Search for the cell housing the specified text and yield its [x, y] center coordinate. 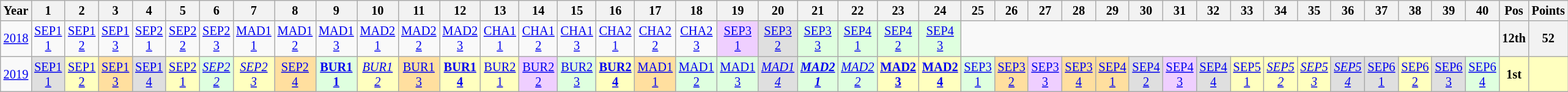
28 [1079, 10]
13 [500, 10]
BUR23 [577, 74]
5 [182, 10]
SEP52 [1281, 74]
52 [1548, 39]
40 [1482, 10]
10 [378, 10]
12th [1514, 39]
1 [48, 10]
8 [295, 10]
BUR21 [500, 74]
SEP24 [295, 74]
BUR13 [418, 74]
27 [1045, 10]
24 [941, 10]
16 [615, 10]
SEP14 [149, 74]
SEP53 [1314, 74]
25 [977, 10]
2 [82, 10]
2018 [16, 39]
19 [738, 10]
20 [778, 10]
11 [418, 10]
SEP62 [1415, 74]
Year [16, 10]
2019 [16, 74]
CHA13 [577, 39]
38 [1415, 10]
BUR22 [538, 74]
CHA12 [538, 39]
BUR12 [378, 74]
CHA21 [615, 39]
34 [1281, 10]
39 [1448, 10]
9 [336, 10]
22 [857, 10]
SEP61 [1381, 74]
1st [1514, 74]
23 [898, 10]
21 [818, 10]
29 [1112, 10]
BUR24 [615, 74]
SEP64 [1482, 74]
Pos [1514, 10]
37 [1381, 10]
18 [696, 10]
CHA11 [500, 39]
SEP54 [1348, 74]
MAD14 [778, 74]
33 [1248, 10]
MAD24 [941, 74]
3 [115, 10]
30 [1146, 10]
26 [1011, 10]
17 [656, 10]
6 [216, 10]
4 [149, 10]
7 [253, 10]
SEP63 [1448, 74]
32 [1213, 10]
CHA22 [656, 39]
SEP51 [1248, 74]
CHA23 [696, 39]
BUR11 [336, 74]
BUR14 [460, 74]
12 [460, 10]
SEP44 [1213, 74]
36 [1348, 10]
SEP34 [1079, 74]
14 [538, 10]
15 [577, 10]
35 [1314, 10]
31 [1179, 10]
Points [1548, 10]
